Return the [X, Y] coordinate for the center point of the cell that contains the specified text.  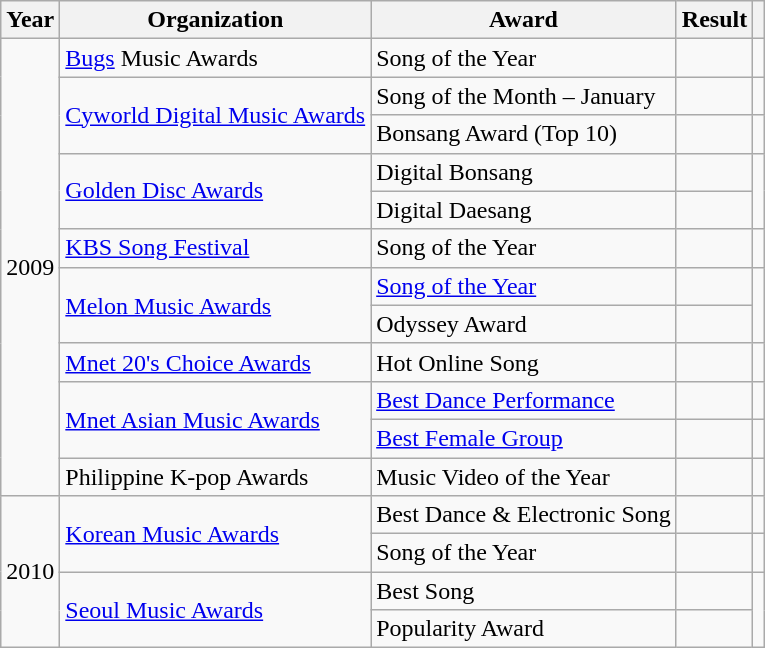
Seoul Music Awards [216, 610]
Philippine K-pop Awards [216, 477]
Best Dance & Electronic Song [524, 515]
Award [524, 20]
KBS Song Festival [216, 248]
Golden Disc Awards [216, 191]
Music Video of the Year [524, 477]
Odyssey Award [524, 324]
Best Female Group [524, 438]
2009 [30, 268]
Best Song [524, 591]
Best Dance Performance [524, 400]
Digital Daesang [524, 210]
Hot Online Song [524, 362]
Bonsang Award (Top 10) [524, 134]
Mnet Asian Music Awards [216, 419]
2010 [30, 572]
Korean Music Awards [216, 534]
Result [714, 20]
Melon Music Awards [216, 305]
Organization [216, 20]
Year [30, 20]
Popularity Award [524, 629]
Song of the Month – January [524, 96]
Bugs Music Awards [216, 58]
Cyworld Digital Music Awards [216, 115]
Mnet 20's Choice Awards [216, 362]
Digital Bonsang [524, 172]
